Detect which cell encompasses the target text, then output its (X, Y) center coordinate. 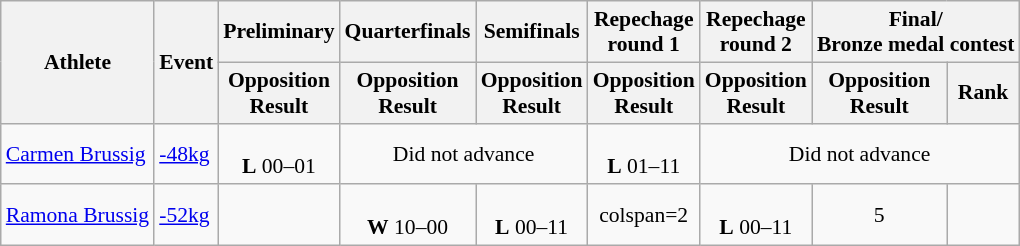
Repechage round 1 (644, 32)
Event (186, 62)
Carmen Brussig (78, 154)
Semifinals (532, 32)
-52kg (186, 216)
colspan=2 (644, 216)
Repechage round 2 (756, 32)
5 (880, 216)
Rank (984, 92)
Athlete (78, 62)
Preliminary (278, 32)
L 00–01 (278, 154)
Ramona Brussig (78, 216)
-48kg (186, 154)
Quarterfinals (408, 32)
W 10–00 (408, 216)
Final/Bronze medal contest (916, 32)
L 01–11 (644, 154)
